Detect which cell encompasses the target text, then output its [X, Y] center coordinate. 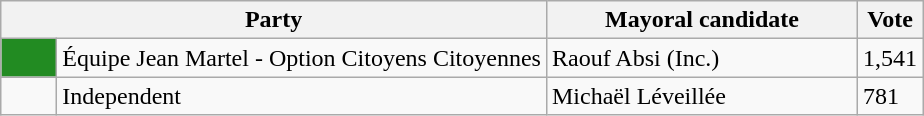
Party [274, 20]
Mayoral candidate [702, 20]
Michaël Léveillée [702, 96]
Independent [302, 96]
Raouf Absi (Inc.) [702, 58]
781 [890, 96]
Vote [890, 20]
Équipe Jean Martel - Option Citoyens Citoyennes [302, 58]
1,541 [890, 58]
